Pinpoint the cell where the given text exists, returning its [X, Y] midpoint coordinate. 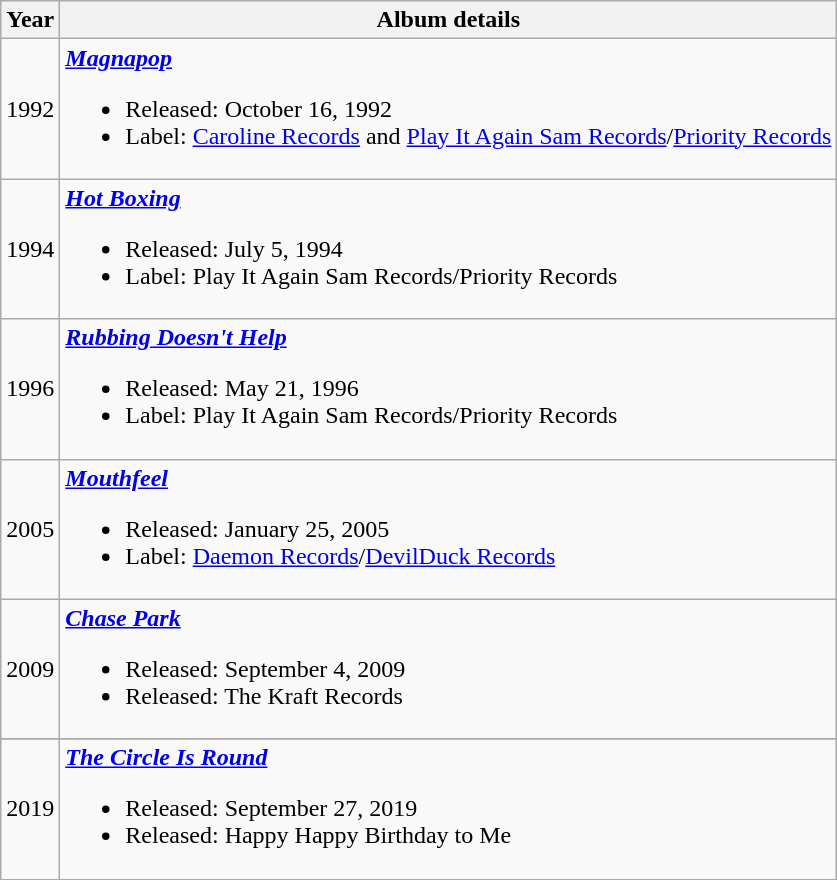
Hot BoxingReleased: July 5, 1994Label: Play It Again Sam Records/Priority Records [448, 249]
Year [30, 20]
1996 [30, 389]
1994 [30, 249]
MouthfeelReleased: January 25, 2005Label: Daemon Records/DevilDuck Records [448, 529]
Chase ParkReleased: September 4, 2009Released: The Kraft Records [448, 669]
The Circle Is RoundReleased: September 27, 2019Released: Happy Happy Birthday to Me [448, 809]
Album details [448, 20]
Rubbing Doesn't HelpReleased: May 21, 1996Label: Play It Again Sam Records/Priority Records [448, 389]
2019 [30, 809]
1992 [30, 109]
2009 [30, 669]
MagnapopReleased: October 16, 1992Label: Caroline Records and Play It Again Sam Records/Priority Records [448, 109]
2005 [30, 529]
